Determine the (X, Y) coordinate at the center of the cell enclosing the given text.  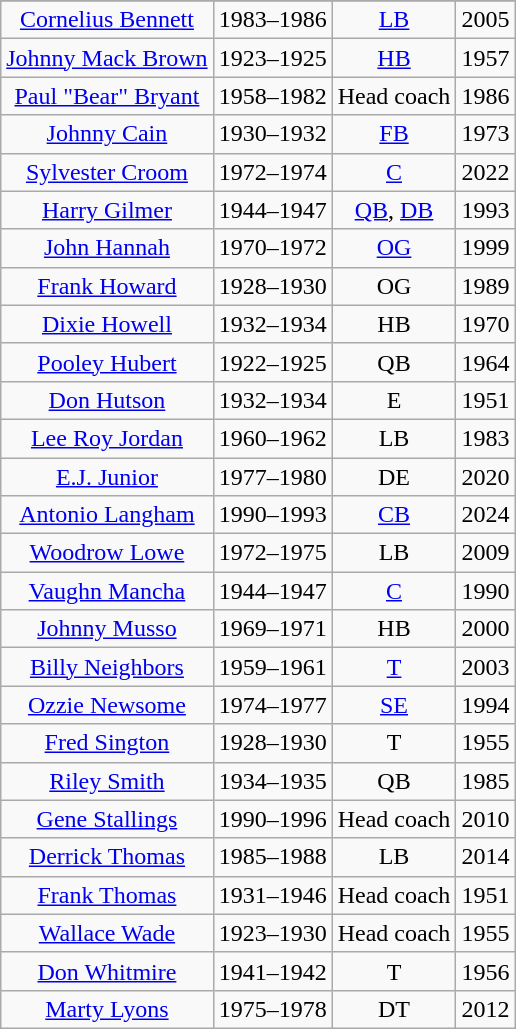
Paul "Bear" Bryant (107, 96)
1972–1974 (272, 172)
Fred Sington (107, 743)
1969–1971 (272, 629)
2003 (486, 667)
1964 (486, 362)
Pooley Hubert (107, 362)
1922–1925 (272, 362)
Riley Smith (107, 781)
1958–1982 (272, 96)
1990 (486, 591)
1999 (486, 248)
1923–1925 (272, 58)
Frank Thomas (107, 895)
John Hannah (107, 248)
1990–1996 (272, 819)
FB (394, 134)
1960–1962 (272, 438)
1985 (486, 781)
Marty Lyons (107, 1009)
1931–1946 (272, 895)
2012 (486, 1009)
1994 (486, 705)
1986 (486, 96)
1959–1961 (272, 667)
1941–1942 (272, 971)
1973 (486, 134)
Johnny Mack Brown (107, 58)
CB (394, 515)
DE (394, 477)
DT (394, 1009)
SE (394, 705)
Ozzie Newsome (107, 705)
QB, DB (394, 210)
2014 (486, 857)
1957 (486, 58)
2024 (486, 515)
Woodrow Lowe (107, 553)
Johnny Musso (107, 629)
1972–1975 (272, 553)
E (394, 400)
1974–1977 (272, 705)
E.J. Junior (107, 477)
Sylvester Croom (107, 172)
2010 (486, 819)
Antonio Langham (107, 515)
1934–1935 (272, 781)
Gene Stallings (107, 819)
1977–1980 (272, 477)
Cornelius Bennett (107, 20)
1956 (486, 971)
1983 (486, 438)
1975–1978 (272, 1009)
1970–1972 (272, 248)
1985–1988 (272, 857)
Wallace Wade (107, 933)
1983–1986 (272, 20)
1990–1993 (272, 515)
Lee Roy Jordan (107, 438)
2000 (486, 629)
Vaughn Mancha (107, 591)
2005 (486, 20)
Johnny Cain (107, 134)
1923–1930 (272, 933)
1993 (486, 210)
Billy Neighbors (107, 667)
Frank Howard (107, 286)
Don Whitmire (107, 971)
1989 (486, 286)
1970 (486, 324)
Derrick Thomas (107, 857)
Don Hutson (107, 400)
2009 (486, 553)
Harry Gilmer (107, 210)
2020 (486, 477)
1930–1932 (272, 134)
2022 (486, 172)
Dixie Howell (107, 324)
